Return the (x, y) coordinate for the center point of the cell that contains the specified text.  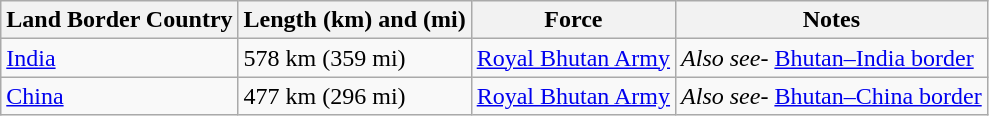
Also see- Bhutan–China border (832, 96)
Force (573, 20)
China (120, 96)
Also see- Bhutan–India border (832, 58)
578 km (359 mi) (354, 58)
Notes (832, 20)
Land Border Country (120, 20)
India (120, 58)
Length (km) and (mi) (354, 20)
477 km (296 mi) (354, 96)
